Pinpoint the cell where the given text exists, returning its [x, y] midpoint coordinate. 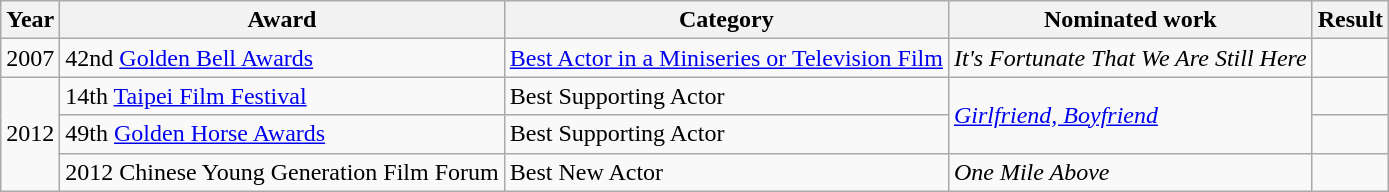
It's Fortunate That We Are Still Here [1130, 58]
2007 [30, 58]
Nominated work [1130, 20]
2012 Chinese Young Generation Film Forum [282, 172]
Result [1350, 20]
Best New Actor [726, 172]
49th Golden Horse Awards [282, 134]
42nd Golden Bell Awards [282, 58]
Award [282, 20]
Girlfriend, Boyfriend [1130, 115]
2012 [30, 134]
Category [726, 20]
Year [30, 20]
Best Actor in a Miniseries or Television Film [726, 58]
One Mile Above [1130, 172]
14th Taipei Film Festival [282, 96]
